Scan for the cell matching the given text and deliver its [x, y] coordinate at center. 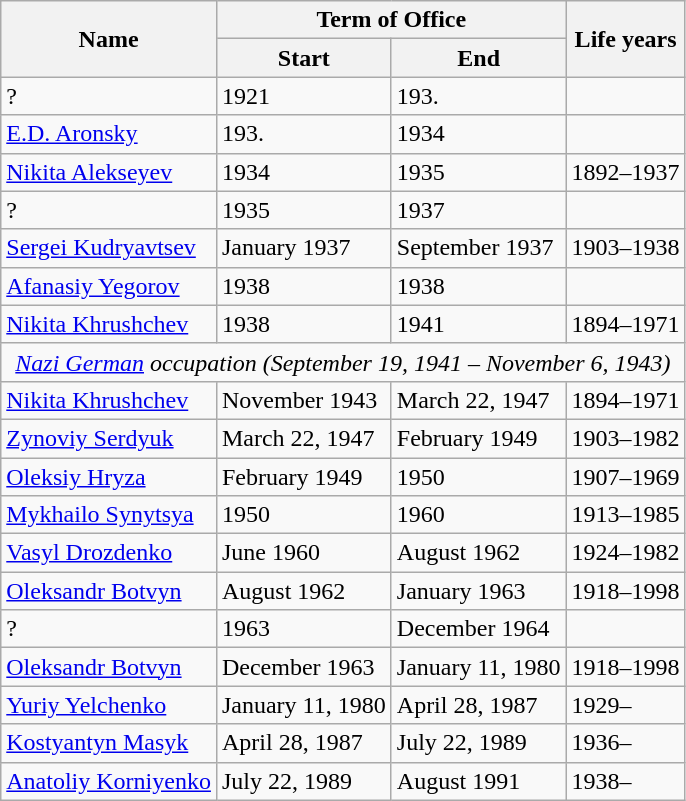
1963 [304, 629]
Life years [626, 39]
1938– [626, 781]
Nikita Alekseyev [109, 172]
Name [109, 39]
Sergei Kudryavtsev [109, 248]
Yuriy Yelchenko [109, 705]
1903–1982 [626, 438]
1936– [626, 743]
Anatoliy Korniyenko [109, 781]
Kostyantyn Masyk [109, 743]
June 1960 [304, 553]
E.D. Aronsky [109, 134]
September 1937 [478, 248]
August 1991 [478, 781]
1960 [478, 515]
1924–1982 [626, 553]
December 1964 [478, 629]
Oleksiy Hryza [109, 477]
December 1963 [304, 667]
1892–1937 [626, 172]
Afanasiy Yegorov [109, 286]
Zynoviy Serdyuk [109, 438]
Start [304, 58]
1921 [304, 96]
1907–1969 [626, 477]
January 1963 [478, 591]
Nazi German occupation (September 19, 1941 – November 6, 1943) [343, 362]
November 1943 [304, 400]
1913–1985 [626, 515]
Term of Office [391, 20]
1903–1938 [626, 248]
1937 [478, 210]
1929– [626, 705]
End [478, 58]
Vasyl Drozdenko [109, 553]
January 1937 [304, 248]
Mykhailo Synytsya [109, 515]
1941 [478, 324]
